Output the (X, Y) coordinate of the center of the cell containing the given text.  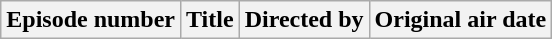
Episode number (91, 20)
Directed by (304, 20)
Original air date (460, 20)
Title (210, 20)
